From the cell containing the given text, extract its center point as (X, Y) coordinate. 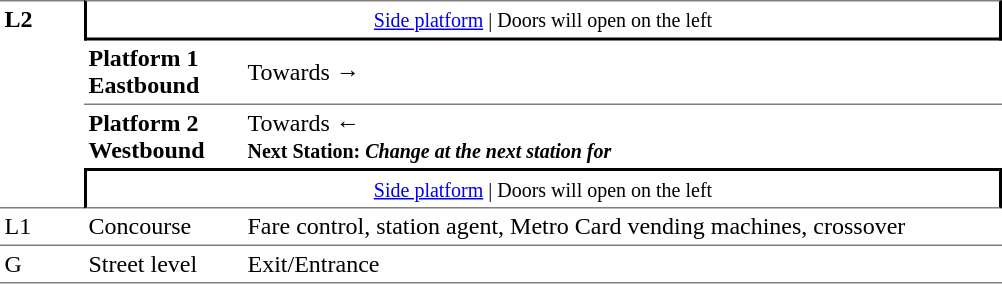
L1 (42, 226)
Fare control, station agent, Metro Card vending machines, crossover (622, 226)
Platform 1Eastbound (164, 72)
Towards ← Next Station: Change at the next station for (622, 136)
Towards → (622, 72)
Concourse (164, 226)
Street level (164, 264)
Exit/Entrance (622, 264)
Platform 2Westbound (164, 136)
L2 (42, 104)
G (42, 264)
